Scan for the cell matching the given text and deliver its (X, Y) coordinate at center. 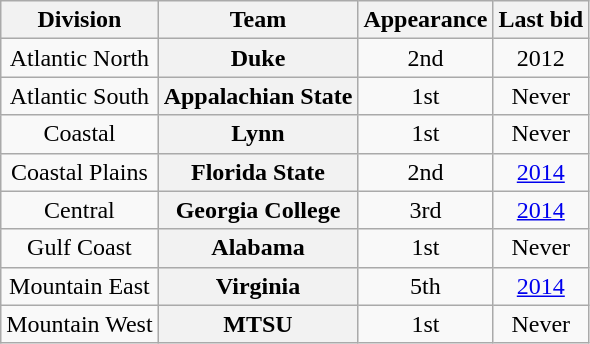
MTSU (258, 324)
Last bid (541, 20)
Duke (258, 58)
Virginia (258, 286)
Appalachian State (258, 96)
Florida State (258, 172)
Georgia College (258, 210)
Coastal Plains (80, 172)
Coastal (80, 134)
Atlantic North (80, 58)
Lynn (258, 134)
5th (426, 286)
2012 (541, 58)
Mountain East (80, 286)
Central (80, 210)
Atlantic South (80, 96)
Gulf Coast (80, 248)
Division (80, 20)
Mountain West (80, 324)
Team (258, 20)
Alabama (258, 248)
Appearance (426, 20)
3rd (426, 210)
